Provide the (x, y) coordinate of the cell's center where the given text is located.  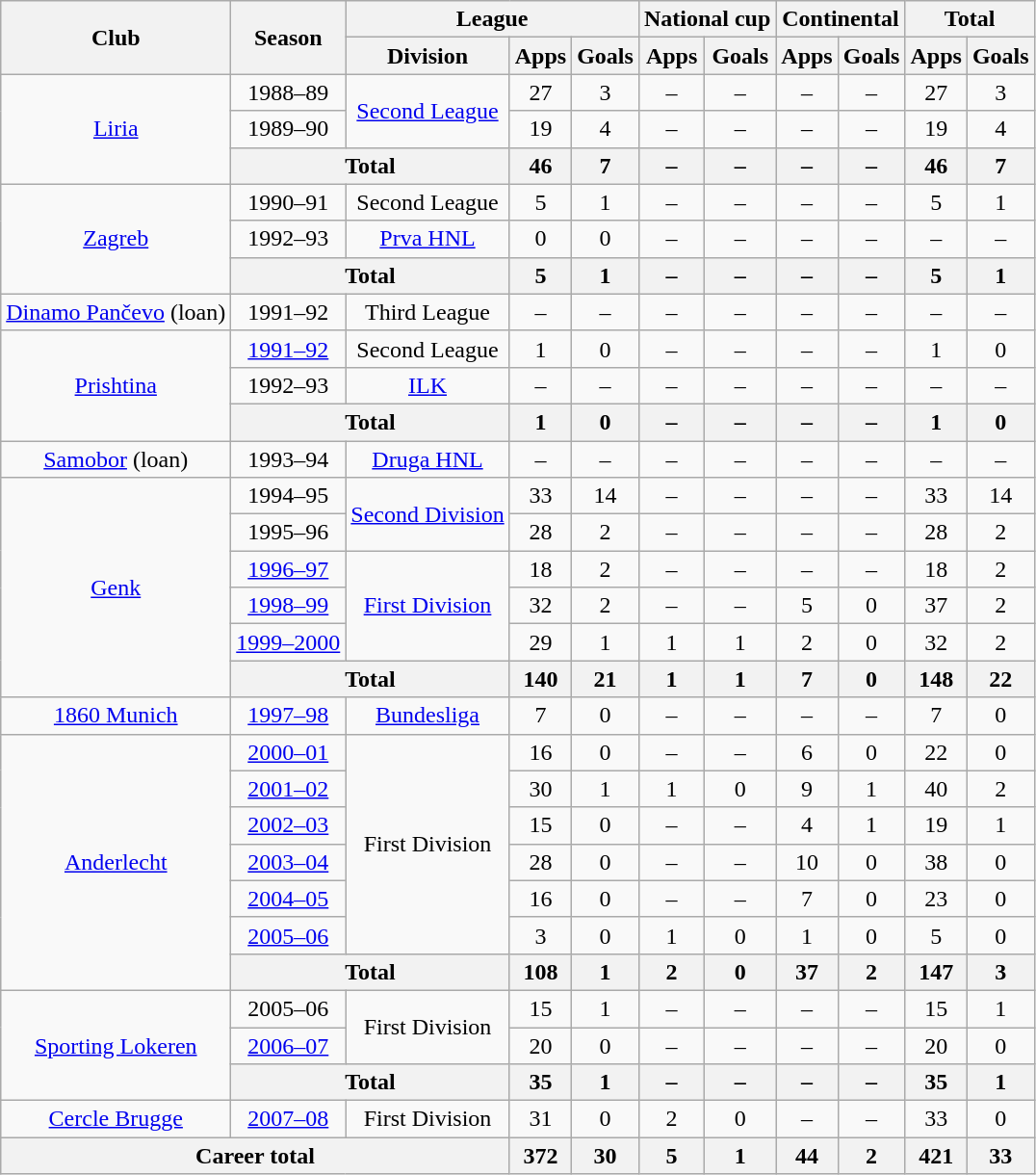
31 (540, 1119)
10 (807, 862)
23 (936, 899)
Druga HNL (427, 459)
Anderlecht (116, 862)
Second Division (427, 514)
Division (427, 56)
Genk (116, 587)
40 (936, 789)
147 (936, 972)
108 (540, 972)
Dinamo Pančevo (loan) (116, 312)
1999–2000 (289, 642)
Liria (116, 129)
Career total (255, 1156)
1994–95 (289, 496)
Continental (841, 19)
Third League (427, 312)
2004–05 (289, 899)
National cup (707, 19)
6 (807, 752)
Club (116, 38)
Samobor (loan) (116, 459)
2003–04 (289, 862)
1993–94 (289, 459)
421 (936, 1156)
44 (807, 1156)
372 (540, 1156)
1990–91 (289, 202)
2007–08 (289, 1119)
1989–90 (289, 129)
Zagreb (116, 239)
148 (936, 679)
Prishtina (116, 385)
Sporting Lokeren (116, 1045)
2006–07 (289, 1045)
Bundesliga (427, 716)
2000–01 (289, 752)
ILK (427, 385)
Prva HNL (427, 239)
1988–89 (289, 92)
1998–99 (289, 606)
1995–96 (289, 533)
29 (540, 642)
140 (540, 679)
1996–97 (289, 569)
21 (606, 679)
League (493, 19)
38 (936, 862)
2001–02 (289, 789)
Season (289, 38)
2002–03 (289, 825)
Cercle Brugge (116, 1119)
9 (807, 789)
1997–98 (289, 716)
1860 Munich (116, 716)
